Search for the cell housing the specified text and yield its (x, y) center coordinate. 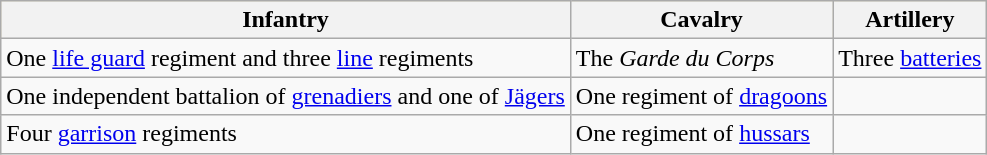
Four garrison regiments (286, 134)
Infantry (286, 20)
One regiment of dragoons (701, 96)
The Garde du Corps (701, 58)
Three batteries (910, 58)
Cavalry (701, 20)
One independent battalion of grenadiers and one of Jägers (286, 96)
Artillery (910, 20)
One life guard regiment and three line regiments (286, 58)
One regiment of hussars (701, 134)
